Output the [X, Y] coordinate of the center of the cell containing the given text.  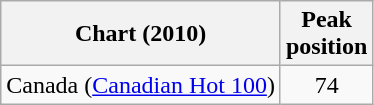
Peakposition [326, 34]
Canada (Canadian Hot 100) [141, 85]
74 [326, 85]
Chart (2010) [141, 34]
